Return [x, y] of the center of cell containing provided text 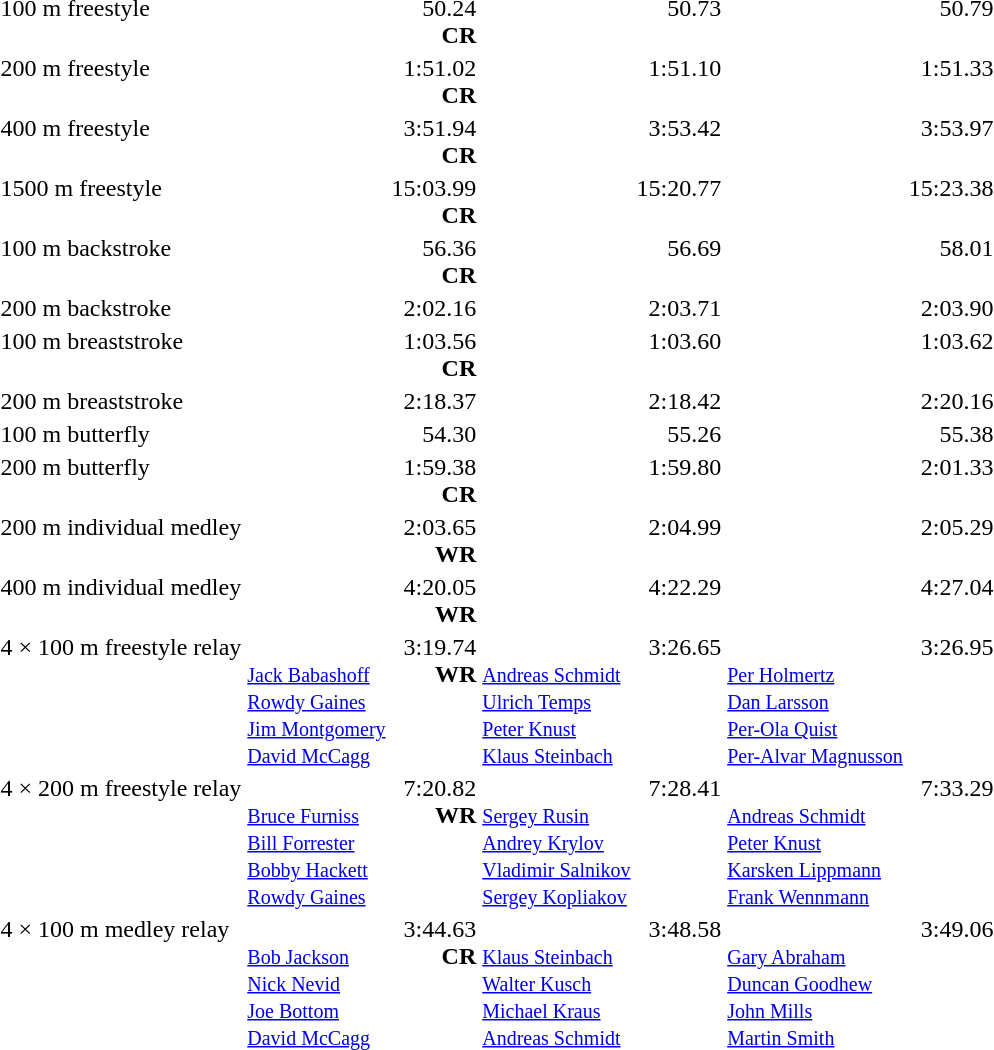
2:04.99 [679, 540]
7:20.82 WR [434, 842]
2:18.42 [679, 401]
Bruce FurnissBill ForresterBobby HackettRowdy Gaines [316, 842]
1:03.56 CR [434, 354]
3:51.94 CR [434, 142]
1:59.38 CR [434, 480]
1:51.02 CR [434, 82]
7:28.41 [679, 842]
Jack BabashoffRowdy GainesJim MontgomeryDavid McCagg [316, 701]
2:03.71 [679, 308]
4:20.05 WR [434, 600]
2:03.65 WR [434, 540]
56.69 [679, 262]
3:53.42 [679, 142]
Sergey RusinAndrey KrylovVladimir SalnikovSergey Kopliakov [556, 842]
Andreas SchmidtPeter KnustKarsken LippmannFrank Wennmann [816, 842]
15:03.99 CR [434, 202]
1:59.80 [679, 480]
55.26 [679, 434]
1:51.10 [679, 82]
3:19.74 WR [434, 701]
Andreas SchmidtUlrich TempsPeter KnustKlaus Steinbach [556, 701]
4:22.29 [679, 600]
3:26.65 [679, 701]
Per HolmertzDan LarssonPer-Ola QuistPer-Alvar Magnusson [816, 701]
56.36 CR [434, 262]
15:20.77 [679, 202]
54.30 [434, 434]
2:02.16 [434, 308]
2:18.37 [434, 401]
1:03.60 [679, 354]
